Capture the cell that displays the provided text and extract its [X, Y] central coordinate. 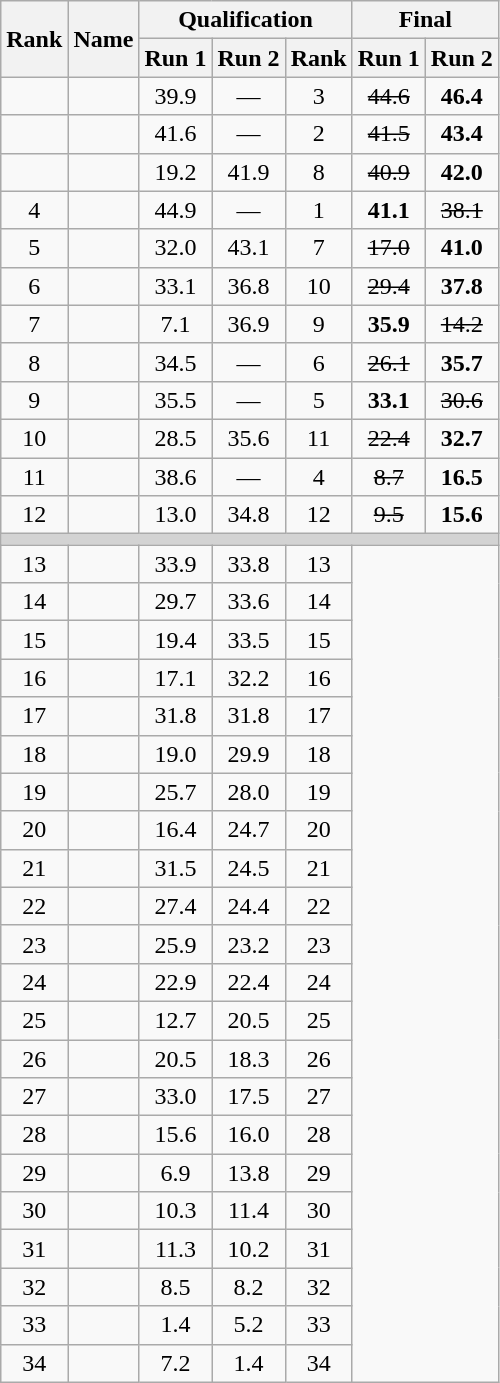
16.4 [176, 830]
41.0 [462, 248]
18.3 [248, 1059]
33.8 [248, 564]
35.9 [388, 324]
16.0 [248, 1135]
8.7 [388, 477]
33.9 [176, 564]
29.7 [176, 602]
13.8 [248, 1173]
42.0 [462, 172]
30.6 [462, 400]
12.7 [176, 1020]
6.9 [176, 1173]
24.7 [248, 830]
24.4 [248, 906]
27.4 [176, 906]
25.9 [176, 944]
34.5 [176, 362]
44.6 [388, 96]
41.6 [176, 134]
37.8 [462, 286]
41.5 [388, 134]
19.2 [176, 172]
44.9 [176, 210]
26.1 [388, 362]
33.5 [248, 640]
3 [318, 96]
8.5 [176, 1287]
Final [425, 20]
24.5 [248, 868]
11.4 [248, 1211]
Name [104, 39]
17.1 [176, 678]
19.4 [176, 640]
9.5 [388, 515]
32.2 [248, 678]
23.2 [248, 944]
46.4 [462, 96]
36.8 [248, 286]
13.0 [176, 515]
40.9 [388, 172]
25.7 [176, 792]
38.6 [176, 477]
32.0 [176, 248]
2 [318, 134]
28.5 [176, 438]
5.2 [248, 1325]
16.5 [462, 477]
17.0 [388, 248]
28.0 [248, 792]
41.9 [248, 172]
41.1 [388, 210]
32.7 [462, 438]
Qualification [246, 20]
7.1 [176, 324]
11.3 [176, 1249]
10.2 [248, 1249]
31.5 [176, 868]
33.0 [176, 1097]
35.6 [248, 438]
39.9 [176, 96]
22.9 [176, 982]
35.5 [176, 400]
19.0 [176, 754]
29.9 [248, 754]
35.7 [462, 362]
17.5 [248, 1097]
8.2 [248, 1287]
1 [318, 210]
34.8 [248, 515]
29.4 [388, 286]
36.9 [248, 324]
10.3 [176, 1211]
7.2 [176, 1363]
43.1 [248, 248]
14.2 [462, 324]
33.6 [248, 602]
43.4 [462, 134]
38.1 [462, 210]
